For the text-containing cell, return its midpoint in [x, y] coordinate format. 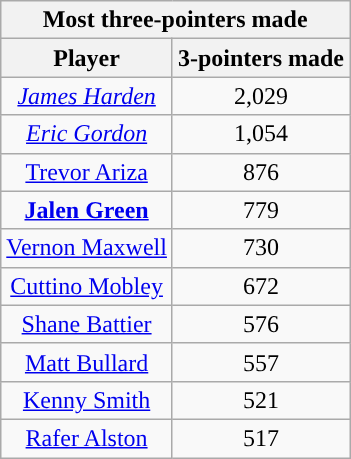
557 [260, 362]
730 [260, 248]
2,029 [260, 96]
Jalen Green [87, 210]
521 [260, 400]
576 [260, 324]
Cuttino Mobley [87, 286]
517 [260, 438]
Most three-pointers made [176, 20]
1,054 [260, 134]
672 [260, 286]
Matt Bullard [87, 362]
Eric Gordon [87, 134]
876 [260, 172]
Kenny Smith [87, 400]
3-pointers made [260, 58]
James Harden [87, 96]
Vernon Maxwell [87, 248]
779 [260, 210]
Rafer Alston [87, 438]
Player [87, 58]
Trevor Ariza [87, 172]
Shane Battier [87, 324]
